Scan for the cell matching the given text and deliver its (X, Y) coordinate at center. 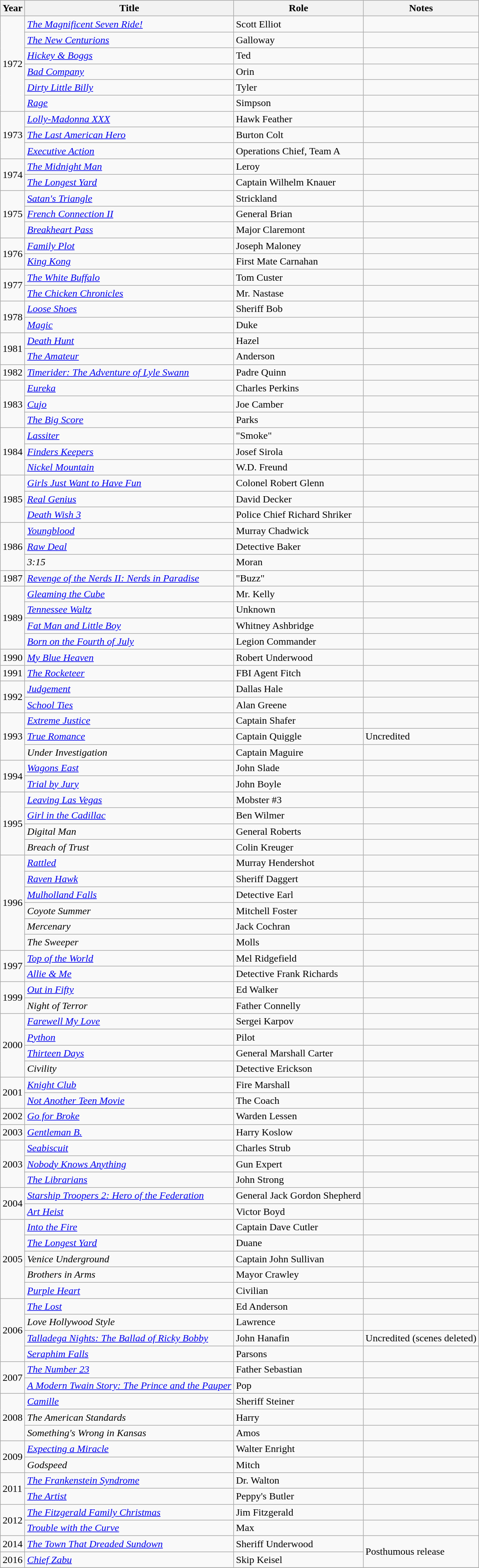
General Jack Gordon Shepherd (299, 1195)
Lolly-Madonna XXX (129, 119)
Pop (299, 1385)
Mel Ridgefield (299, 958)
John Slade (299, 768)
Parks (299, 420)
Ed Anderson (299, 1306)
A Modern Twain Story: The Prince and the Pauper (129, 1385)
Pilot (299, 1037)
FBI Agent Fitch (299, 673)
Galloway (299, 40)
Harry Koslow (299, 1132)
The White Buffalo (129, 277)
Lassiter (129, 435)
Captain Maguire (299, 752)
1973 (12, 135)
The Big Score (129, 420)
Colonel Robert Glenn (299, 483)
Starship Troopers 2: Hero of the Federation (129, 1195)
1978 (12, 317)
Youngblood (129, 531)
Art Heist (129, 1212)
1974 (12, 174)
1983 (12, 404)
1976 (12, 254)
Captain Shafer (299, 721)
Parsons (299, 1354)
The Sweeper (129, 942)
Year (12, 8)
Mercenary (129, 926)
Cujo (129, 404)
Role (299, 8)
Hawk Feather (299, 119)
The American Standards (129, 1417)
The Magnificent Seven Ride! (129, 24)
Detective Frank Richards (299, 974)
The Town That Dreaded Sundown (129, 1544)
Girl in the Cadillac (129, 816)
Digital Man (129, 831)
Legion Commander (299, 641)
John Boyle (299, 784)
Gleaming the Cube (129, 594)
1977 (12, 285)
Police Chief Richard Shriker (299, 515)
School Ties (129, 705)
Jack Cochran (299, 926)
Civilian (299, 1291)
Raven Hawk (129, 879)
1982 (12, 372)
2011 (12, 1489)
General Marshall Carter (299, 1053)
2005 (12, 1259)
Dallas Hale (299, 689)
General Brian (299, 214)
Ben Wilmer (299, 816)
Detective Earl (299, 895)
1981 (12, 349)
General Roberts (299, 831)
Hickey & Boggs (129, 56)
1989 (12, 618)
Duke (299, 325)
Notes (421, 8)
Thirteen Days (129, 1053)
Uncredited (scenes deleted) (421, 1338)
The New Centurions (129, 40)
Mr. Nastase (299, 293)
1990 (12, 657)
Not Another Teen Movie (129, 1101)
Molls (299, 942)
Harry (299, 1417)
Operations Chief, Team A (299, 151)
Nobody Knows Anything (129, 1164)
Mayor Crawley (299, 1275)
Father Sebastian (299, 1370)
Murray Chadwick (299, 531)
Walter Enright (299, 1449)
Scott Elliot (299, 24)
Sheriff Underwood (299, 1544)
Wagons East (129, 768)
My Blue Heaven (129, 657)
Sheriff Bob (299, 309)
2000 (12, 1045)
Something's Wrong in Kansas (129, 1433)
Joseph Maloney (299, 246)
Tennessee Waltz (129, 610)
Orin (299, 72)
Nickel Mountain (129, 467)
Detective Baker (299, 547)
Real Genius (129, 499)
Tom Custer (299, 277)
"Buzz" (299, 578)
Revenge of the Nerds II: Nerds in Paradise (129, 578)
King Kong (129, 262)
Love Hollywood Style (129, 1322)
Farewell My Love (129, 1021)
3:15 (129, 562)
Judgement (129, 689)
Into the Fire (129, 1227)
John Hanafin (299, 1338)
Godspeed (129, 1464)
Family Plot (129, 246)
Detective Erickson (299, 1069)
Gun Expert (299, 1164)
Father Connelly (299, 1006)
Leaving Las Vegas (129, 800)
The Frankenstein Syndrome (129, 1481)
"Smoke" (299, 435)
Captain Wilhelm Knauer (299, 182)
Magic (129, 325)
Peppy's Butler (299, 1496)
Skip Keisel (299, 1560)
Fire Marshall (299, 1085)
1975 (12, 214)
Charles Strub (299, 1148)
Seraphim Falls (129, 1354)
Purple Heart (129, 1291)
2016 (12, 1560)
2008 (12, 1417)
Death Hunt (129, 341)
Robert Underwood (299, 657)
Sergei Karpov (299, 1021)
Talladega Nights: The Ballad of Ricky Bobby (129, 1338)
Colin Kreuger (299, 847)
First Mate Carnahan (299, 262)
1996 (12, 903)
Max (299, 1528)
Sheriff Steiner (299, 1401)
Padre Quinn (299, 372)
Victor Boyd (299, 1212)
The Amateur (129, 356)
Raw Deal (129, 547)
Strickland (299, 198)
2014 (12, 1544)
Moran (299, 562)
Tyler (299, 87)
1994 (12, 776)
Charles Perkins (299, 388)
Out in Fifty (129, 990)
Trial by Jury (129, 784)
Dr. Walton (299, 1481)
David Decker (299, 499)
The Fitzgerald Family Christmas (129, 1512)
Loose Shoes (129, 309)
Top of the World (129, 958)
Breach of Trust (129, 847)
Trouble with the Curve (129, 1528)
Warden Lessen (299, 1116)
Gentleman B. (129, 1132)
1984 (12, 451)
Timerider: The Adventure of Lyle Swann (129, 372)
1992 (12, 697)
W.D. Freund (299, 467)
2002 (12, 1116)
Brothers in Arms (129, 1275)
2007 (12, 1378)
Ted (299, 56)
Dirty Little Billy (129, 87)
2012 (12, 1520)
1999 (12, 998)
Ed Walker (299, 990)
The Last American Hero (129, 135)
Major Claremont (299, 230)
Python (129, 1037)
Jim Fitzgerald (299, 1512)
Fat Man and Little Boy (129, 626)
Under Investigation (129, 752)
The Chicken Chronicles (129, 293)
Girls Just Want to Have Fun (129, 483)
Death Wish 3 (129, 515)
1987 (12, 578)
Simpson (299, 103)
The Artist (129, 1496)
Lawrence (299, 1322)
Unknown (299, 610)
1972 (12, 64)
Rattled (129, 863)
Murray Hendershot (299, 863)
Venice Underground (129, 1259)
Mitchell Foster (299, 910)
2004 (12, 1203)
Coyote Summer (129, 910)
Knight Club (129, 1085)
Expecting a Miracle (129, 1449)
Allie & Me (129, 974)
True Romance (129, 737)
Born on the Fourth of July (129, 641)
Josef Sirola (299, 451)
John Strong (299, 1180)
Seabiscuit (129, 1148)
Civility (129, 1069)
Uncredited (421, 737)
Executive Action (129, 151)
Extreme Justice (129, 721)
Breakheart Pass (129, 230)
Posthumous release (421, 1552)
Rage (129, 103)
Sheriff Daggert (299, 879)
Mulholland Falls (129, 895)
Anderson (299, 356)
Hazel (299, 341)
Amos (299, 1433)
Duane (299, 1243)
Alan Greene (299, 705)
Leroy (299, 166)
Mobster #3 (299, 800)
Title (129, 8)
French Connection II (129, 214)
1986 (12, 547)
The Coach (299, 1101)
Captain Dave Cutler (299, 1227)
The Rocketeer (129, 673)
Camille (129, 1401)
The Lost (129, 1306)
Finders Keepers (129, 451)
1995 (12, 824)
Joe Camber (299, 404)
1991 (12, 673)
2001 (12, 1093)
Go for Broke (129, 1116)
Eureka (129, 388)
Mr. Kelly (299, 594)
1985 (12, 499)
Captain John Sullivan (299, 1259)
Captain Quiggle (299, 737)
Satan's Triangle (129, 198)
Night of Terror (129, 1006)
1993 (12, 737)
Bad Company (129, 72)
1997 (12, 966)
Mitch (299, 1464)
The Midnight Man (129, 166)
2009 (12, 1457)
Burton Colt (299, 135)
Whitney Ashbridge (299, 626)
2006 (12, 1330)
Chief Zabu (129, 1560)
The Librarians (129, 1180)
The Number 23 (129, 1370)
